Output the [x, y] coordinate of the center of the cell containing the given text.  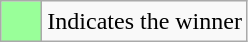
Indicates the winner [145, 22]
